Locate the cell with the specified text and output its (X, Y) center coordinate. 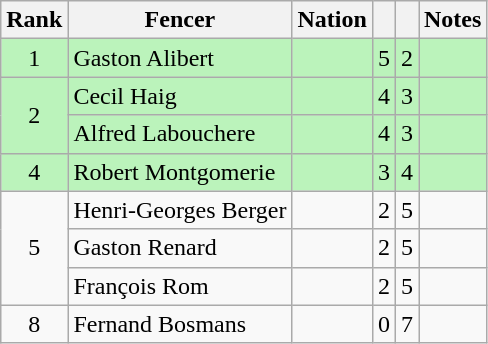
8 (34, 324)
0 (384, 324)
Rank (34, 20)
Fencer (180, 20)
1 (34, 58)
Alfred Labouchere (180, 134)
Gaston Renard (180, 248)
Fernand Bosmans (180, 324)
Nation (332, 20)
Cecil Haig (180, 96)
François Rom (180, 286)
Henri-Georges Berger (180, 210)
Gaston Alibert (180, 58)
Robert Montgomerie (180, 172)
7 (406, 324)
Notes (452, 20)
